Scan for the cell matching the given text and deliver its [X, Y] coordinate at center. 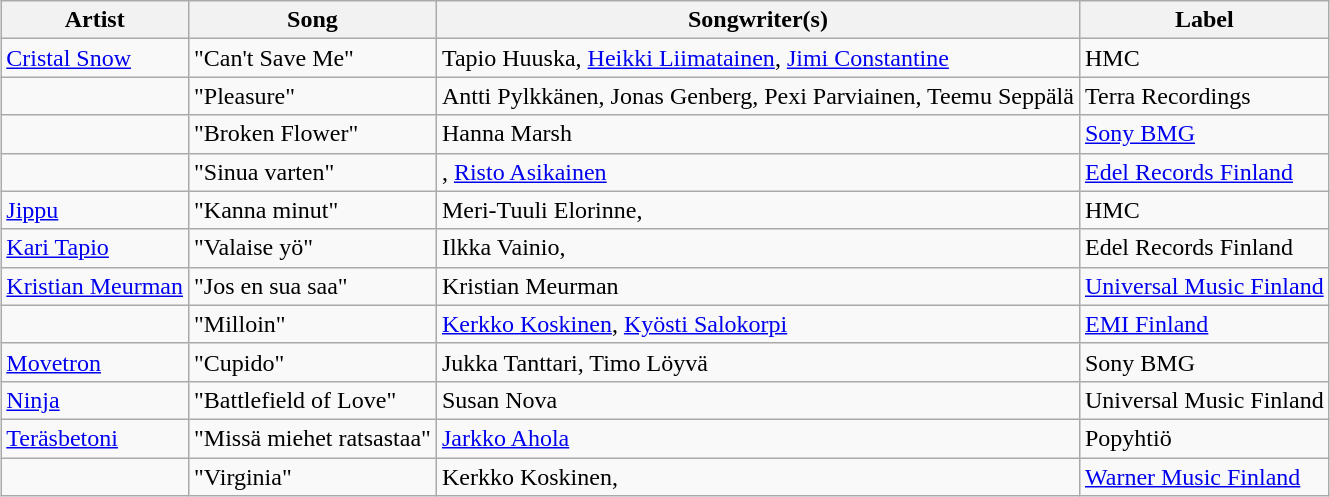
Movetron [95, 362]
Kerkko Koskinen, Kyösti Salokorpi [758, 324]
"Jos en sua saa" [312, 286]
"Valaise yö" [312, 248]
Cristal Snow [95, 58]
Jarkko Ahola [758, 438]
"Kanna minut" [312, 210]
Kerkko Koskinen, [758, 477]
, Risto Asikainen [758, 172]
"Virginia" [312, 477]
Ninja [95, 400]
Meri-Tuuli Elorinne, [758, 210]
"Pleasure" [312, 96]
"Cupido" [312, 362]
Kari Tapio [95, 248]
Artist [95, 20]
"Sinua varten" [312, 172]
Jippu [95, 210]
Song [312, 20]
Warner Music Finland [1204, 477]
"Can't Save Me" [312, 58]
Ilkka Vainio, [758, 248]
Tapio Huuska, Heikki Liimatainen, Jimi Constantine [758, 58]
Hanna Marsh [758, 134]
Jukka Tanttari, Timo Löyvä [758, 362]
Songwriter(s) [758, 20]
Antti Pylkkänen, Jonas Genberg, Pexi Parviainen, Teemu Seppälä [758, 96]
"Missä miehet ratsastaa" [312, 438]
Popyhtiö [1204, 438]
"Battlefield of Love" [312, 400]
Label [1204, 20]
Terra Recordings [1204, 96]
"Broken Flower" [312, 134]
EMI Finland [1204, 324]
Teräsbetoni [95, 438]
Susan Nova [758, 400]
"Milloin" [312, 324]
